Locate the cell with the specified text and output its [x, y] center coordinate. 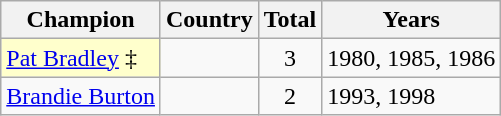
3 [290, 58]
Brandie Burton [81, 96]
Champion [81, 20]
1993, 1998 [412, 96]
2 [290, 96]
Country [209, 20]
Pat Bradley ‡ [81, 58]
1980, 1985, 1986 [412, 58]
Total [290, 20]
Years [412, 20]
